From the cell containing the given text, extract its center point as (x, y) coordinate. 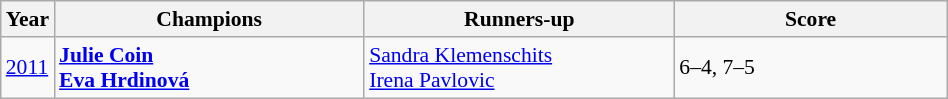
2011 (28, 68)
Score (810, 19)
Sandra Klemenschits Irena Pavlovic (519, 68)
Year (28, 19)
Julie Coin Eva Hrdinová (209, 68)
6–4, 7–5 (810, 68)
Champions (209, 19)
Runners-up (519, 19)
